Determine the [X, Y] coordinate at the center of the cell enclosing the given text.  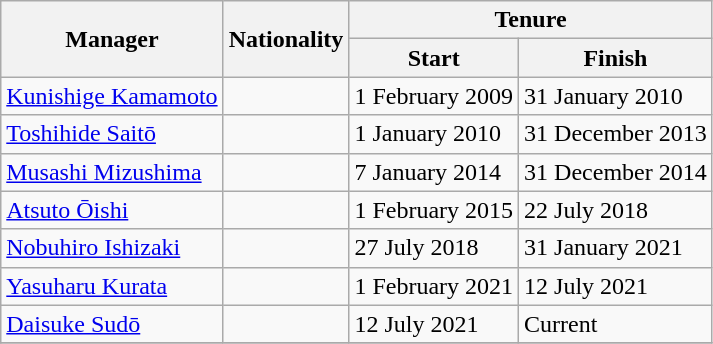
27 July 2018 [434, 248]
Start [434, 58]
Yasuharu Kurata [112, 286]
Atsuto Ōishi [112, 210]
7 January 2014 [434, 172]
Manager [112, 39]
Toshihide Saitō [112, 134]
22 July 2018 [616, 210]
31 January 2021 [616, 248]
1 February 2009 [434, 96]
Nobuhiro Ishizaki [112, 248]
31 January 2010 [616, 96]
31 December 2014 [616, 172]
Finish [616, 58]
1 February 2021 [434, 286]
Nationality [286, 39]
31 December 2013 [616, 134]
Kunishige Kamamoto [112, 96]
1 January 2010 [434, 134]
Current [616, 324]
Tenure [530, 20]
Daisuke Sudō [112, 324]
Musashi Mizushima [112, 172]
1 February 2015 [434, 210]
